Provide the [x, y] coordinate of the cell's center where the given text is located.  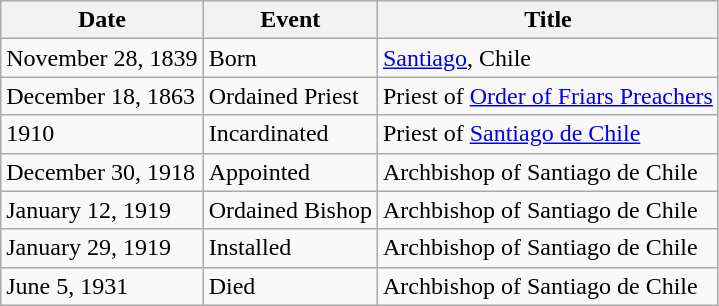
January 12, 1919 [102, 210]
Title [548, 20]
December 30, 1918 [102, 172]
Born [290, 58]
November 28, 1839 [102, 58]
Date [102, 20]
Santiago, Chile [548, 58]
Ordained Bishop [290, 210]
Event [290, 20]
June 5, 1931 [102, 286]
Priest of Santiago de Chile [548, 134]
Incardinated [290, 134]
January 29, 1919 [102, 248]
Died [290, 286]
Installed [290, 248]
December 18, 1863 [102, 96]
1910 [102, 134]
Appointed [290, 172]
Priest of Order of Friars Preachers [548, 96]
Ordained Priest [290, 96]
